Return the [X, Y] coordinate for the center point of the cell that contains the specified text.  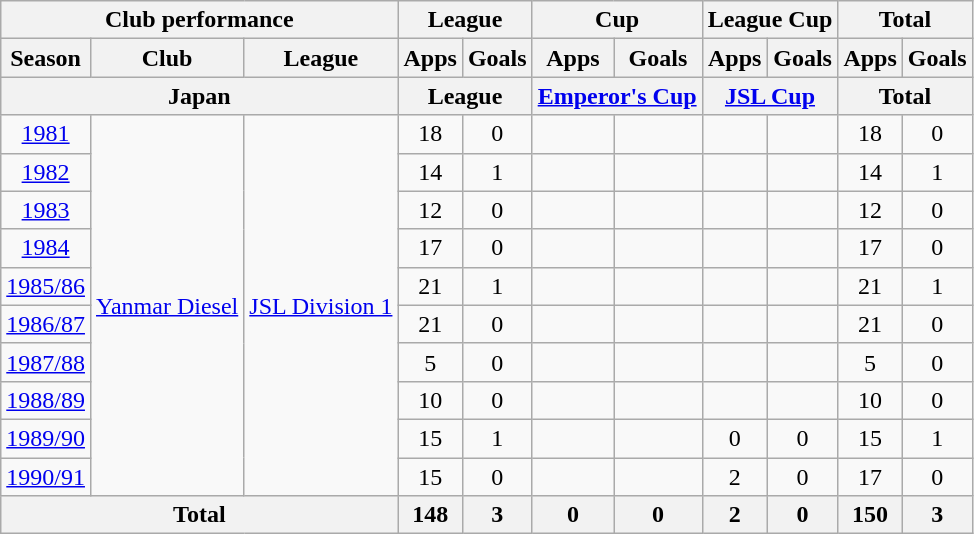
Season [46, 58]
1988/89 [46, 400]
Club [166, 58]
1986/87 [46, 324]
Club performance [200, 20]
1989/90 [46, 438]
1982 [46, 172]
148 [430, 515]
1984 [46, 248]
1990/91 [46, 477]
1985/86 [46, 286]
150 [870, 515]
JSL Division 1 [321, 306]
Yanmar Diesel [166, 306]
Japan [200, 96]
Emperor's Cup [617, 96]
1987/88 [46, 362]
1983 [46, 210]
Cup [617, 20]
League Cup [770, 20]
JSL Cup [770, 96]
1981 [46, 134]
